Return the (X, Y) coordinate for the center point of the cell that contains the specified text.  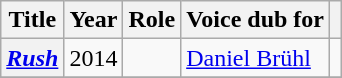
Rush (32, 58)
Title (32, 20)
Role (152, 20)
Year (94, 20)
Voice dub for (256, 20)
2014 (94, 58)
Daniel Brühl (256, 58)
